Provide the (X, Y) coordinate of the cell's center where the given text is located.  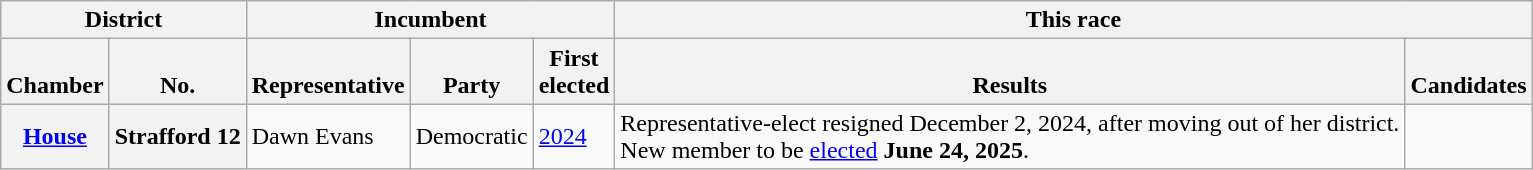
Candidates (1468, 72)
District (124, 20)
House (55, 136)
Chamber (55, 72)
This race (1074, 20)
Incumbent (430, 20)
Democratic (472, 136)
Dawn Evans (328, 136)
Representative-elect resigned December 2, 2024, after moving out of her district.New member to be elected June 24, 2025. (1010, 136)
Results (1010, 72)
No. (178, 72)
Firstelected (574, 72)
2024 (574, 136)
Party (472, 72)
Strafford 12 (178, 136)
Representative (328, 72)
